Locate the cell with the specified text and output its [x, y] center coordinate. 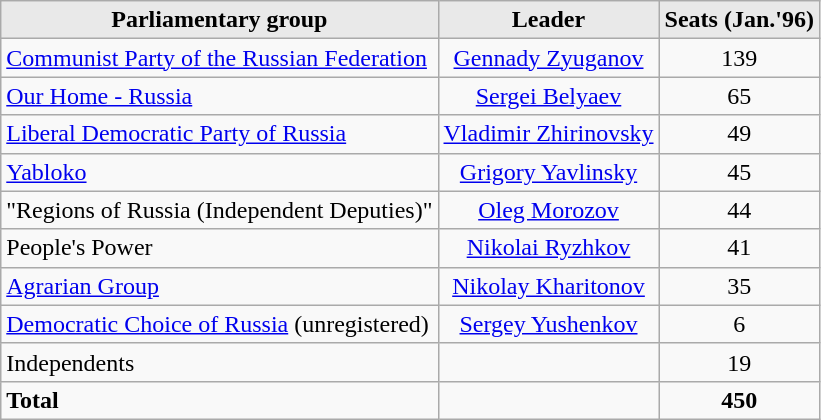
Seats (Jan.'96) [739, 20]
Sergei Belyaev [548, 96]
45 [739, 172]
450 [739, 400]
Leader [548, 20]
Grigory Yavlinsky [548, 172]
Independents [220, 362]
41 [739, 248]
"Regions of Russia (Independent Deputies)" [220, 210]
Total [220, 400]
Communist Party of the Russian Federation [220, 58]
Parliamentary group [220, 20]
49 [739, 134]
Oleg Morozov [548, 210]
Agrarian Group [220, 286]
6 [739, 324]
Vladimir Zhirinovsky [548, 134]
19 [739, 362]
139 [739, 58]
Sergey Yushenkov [548, 324]
Yabloko [220, 172]
44 [739, 210]
Our Home - Russia [220, 96]
Nikolay Kharitonov [548, 286]
Gennady Zyuganov [548, 58]
65 [739, 96]
Democratic Choice of Russia (unregistered) [220, 324]
People's Power [220, 248]
Liberal Democratic Party of Russia [220, 134]
Nikolai Ryzhkov [548, 248]
35 [739, 286]
